Extract the (X, Y) coordinate from the center of the cell holding the provided text.  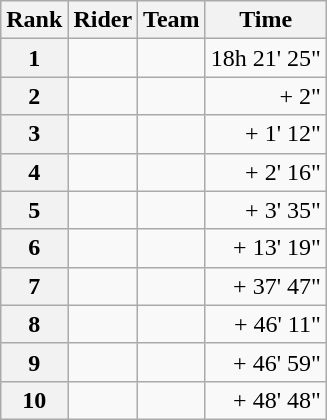
+ 48' 48" (266, 400)
6 (34, 248)
9 (34, 362)
+ 2" (266, 96)
2 (34, 96)
+ 37' 47" (266, 286)
+ 46' 11" (266, 324)
+ 2' 16" (266, 172)
+ 46' 59" (266, 362)
+ 3' 35" (266, 210)
4 (34, 172)
Rank (34, 20)
8 (34, 324)
10 (34, 400)
+ 13' 19" (266, 248)
Time (266, 20)
1 (34, 58)
3 (34, 134)
Team (172, 20)
5 (34, 210)
7 (34, 286)
+ 1' 12" (266, 134)
Rider (103, 20)
18h 21' 25" (266, 58)
